Provide the (X, Y) coordinate of the cell's center where the given text is located.  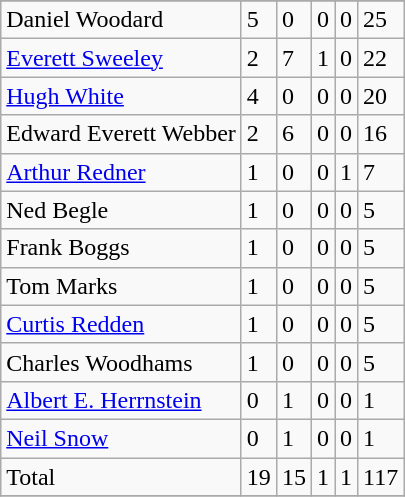
Total (122, 477)
Daniel Woodard (122, 20)
Curtis Redden (122, 324)
117 (381, 477)
Ned Begle (122, 210)
Everett Sweeley (122, 58)
Tom Marks (122, 286)
Albert E. Herrnstein (122, 400)
19 (258, 477)
Frank Boggs (122, 248)
Charles Woodhams (122, 362)
20 (381, 96)
15 (294, 477)
Arthur Redner (122, 172)
25 (381, 20)
6 (294, 134)
Hugh White (122, 96)
22 (381, 58)
16 (381, 134)
4 (258, 96)
Edward Everett Webber (122, 134)
Neil Snow (122, 438)
